Capture the cell that displays the provided text and extract its (X, Y) central coordinate. 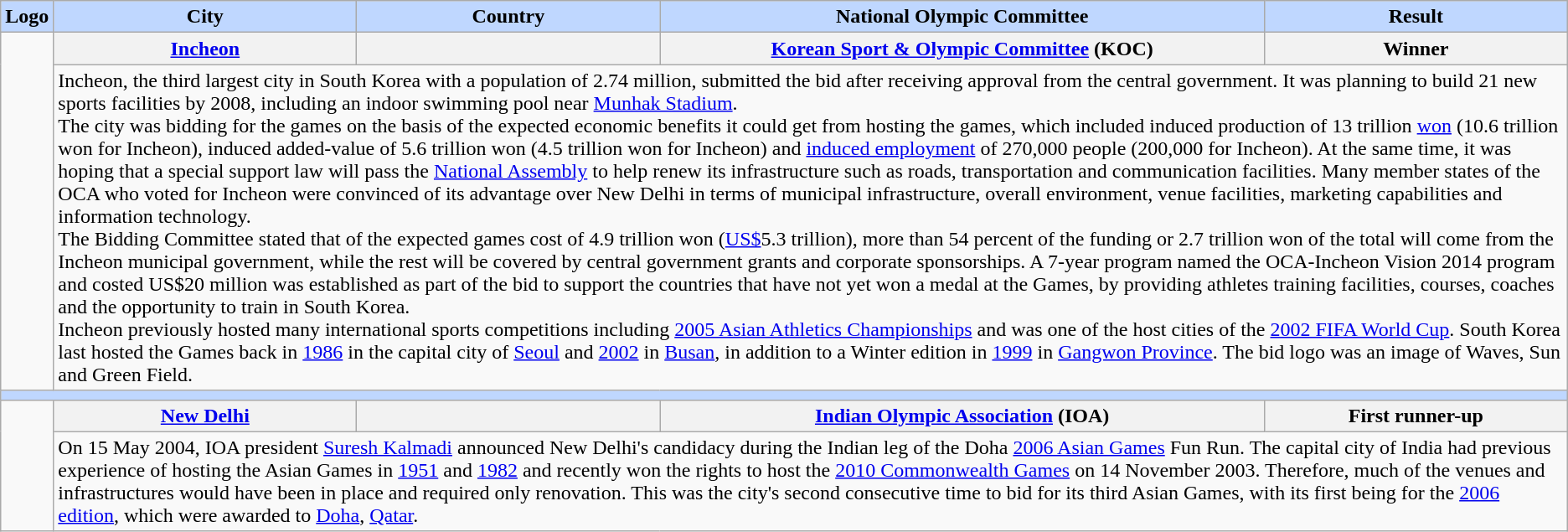
Incheon (205, 49)
Winner (1416, 49)
National Olympic Committee (962, 17)
First runner-up (1416, 416)
Korean Sport & Olympic Committee (KOC) (962, 49)
Indian Olympic Association (IOA) (962, 416)
New Delhi (205, 416)
Logo (27, 17)
Country (508, 17)
City (205, 17)
Result (1416, 17)
